Return (x, y) of the center of cell containing provided text 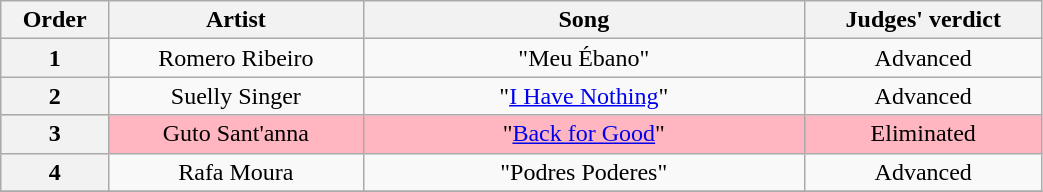
Eliminated (923, 134)
"I Have Nothing" (584, 96)
4 (55, 172)
"Back for Good" (584, 134)
Guto Sant'anna (236, 134)
Rafa Moura (236, 172)
Artist (236, 20)
Suelly Singer (236, 96)
Romero Ribeiro (236, 58)
2 (55, 96)
1 (55, 58)
"Meu Ébano" (584, 58)
"Podres Poderes" (584, 172)
Order (55, 20)
3 (55, 134)
Judges' verdict (923, 20)
Song (584, 20)
